Extract the [X, Y] coordinate from the center of the cell holding the provided text.  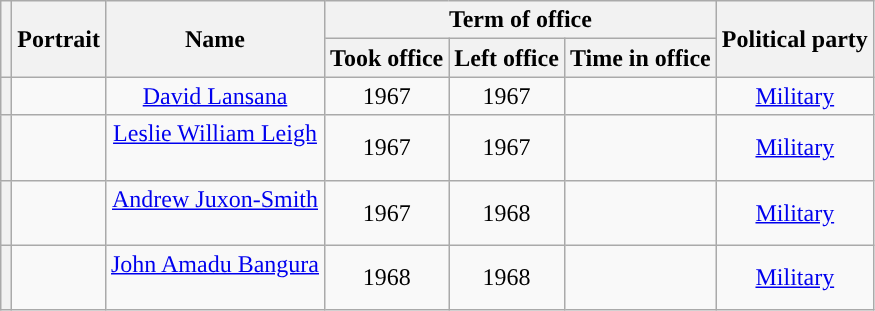
Time in office [640, 58]
Leslie William Leigh [214, 148]
John Amadu Bangura [214, 278]
David Lansana [214, 96]
Portrait [59, 39]
Took office [387, 58]
Term of office [521, 20]
Name [214, 39]
Andrew Juxon-Smith [214, 212]
Political party [794, 39]
Left office [507, 58]
